Pinpoint the cell where the given text exists, returning its [x, y] midpoint coordinate. 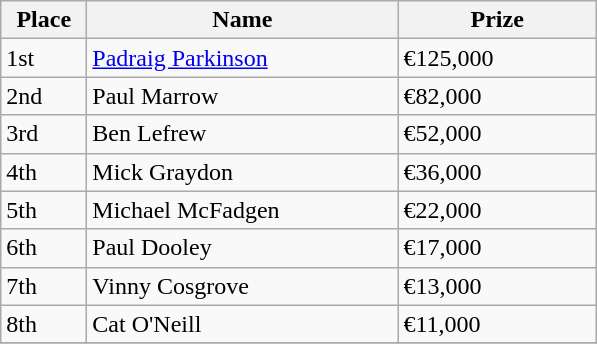
2nd [44, 96]
€22,000 [498, 210]
Cat O'Neill [242, 324]
1st [44, 58]
7th [44, 286]
€13,000 [498, 286]
Name [242, 20]
8th [44, 324]
Mick Graydon [242, 172]
Michael McFadgen [242, 210]
Padraig Parkinson [242, 58]
Place [44, 20]
€17,000 [498, 248]
6th [44, 248]
€11,000 [498, 324]
3rd [44, 134]
€36,000 [498, 172]
4th [44, 172]
Vinny Cosgrove [242, 286]
€125,000 [498, 58]
Paul Marrow [242, 96]
Paul Dooley [242, 248]
Prize [498, 20]
Ben Lefrew [242, 134]
5th [44, 210]
€52,000 [498, 134]
€82,000 [498, 96]
